Find where the given text appears and provide that cell's center as [X, Y] coordinate. 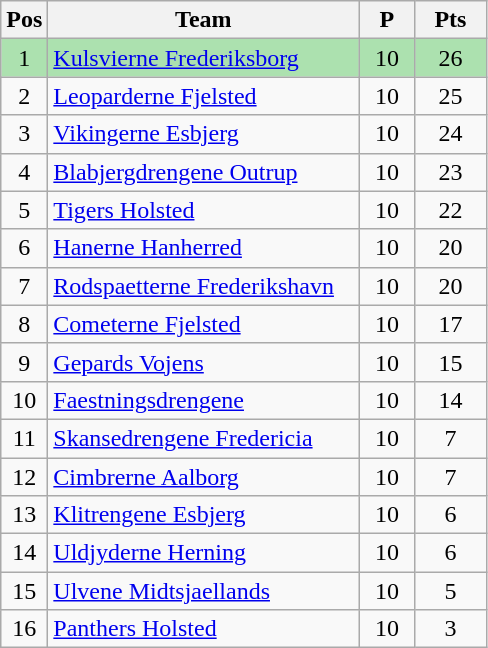
24 [450, 134]
Ulvene Midtsjaellands [204, 591]
2 [24, 96]
P [387, 20]
Leoparderne Fjelsted [204, 96]
26 [450, 58]
9 [24, 362]
22 [450, 210]
Panthers Holsted [204, 629]
16 [24, 629]
11 [24, 438]
Uldjyderne Herning [204, 553]
Hanerne Hanherred [204, 248]
Pos [24, 20]
Skansedrengene Fredericia [204, 438]
4 [24, 172]
17 [450, 324]
23 [450, 172]
25 [450, 96]
Gepards Vojens [204, 362]
Klitrengene Esbjerg [204, 515]
12 [24, 477]
Cimbrerne Aalborg [204, 477]
Faestningsdrengene [204, 400]
Pts [450, 20]
Cometerne Fjelsted [204, 324]
Kulsvierne Frederiksborg [204, 58]
Vikingerne Esbjerg [204, 134]
Blabjergdrengene Outrup [204, 172]
13 [24, 515]
Team [204, 20]
Tigers Holsted [204, 210]
Rodspaetterne Frederikshavn [204, 286]
8 [24, 324]
1 [24, 58]
